Extract the (x, y) coordinate from the center of the cell holding the provided text.  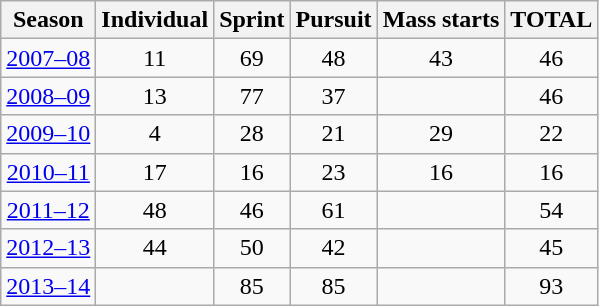
42 (334, 248)
29 (441, 134)
28 (252, 134)
2007–08 (48, 58)
2011–12 (48, 210)
17 (155, 172)
2012–13 (48, 248)
Pursuit (334, 20)
54 (552, 210)
11 (155, 58)
4 (155, 134)
Mass starts (441, 20)
45 (552, 248)
23 (334, 172)
37 (334, 96)
Individual (155, 20)
2013–14 (48, 286)
2008–09 (48, 96)
2010–11 (48, 172)
69 (252, 58)
50 (252, 248)
93 (552, 286)
Sprint (252, 20)
21 (334, 134)
2009–10 (48, 134)
22 (552, 134)
Season (48, 20)
13 (155, 96)
TOTAL (552, 20)
77 (252, 96)
44 (155, 248)
61 (334, 210)
43 (441, 58)
